For the text-containing cell, return its midpoint in [x, y] coordinate format. 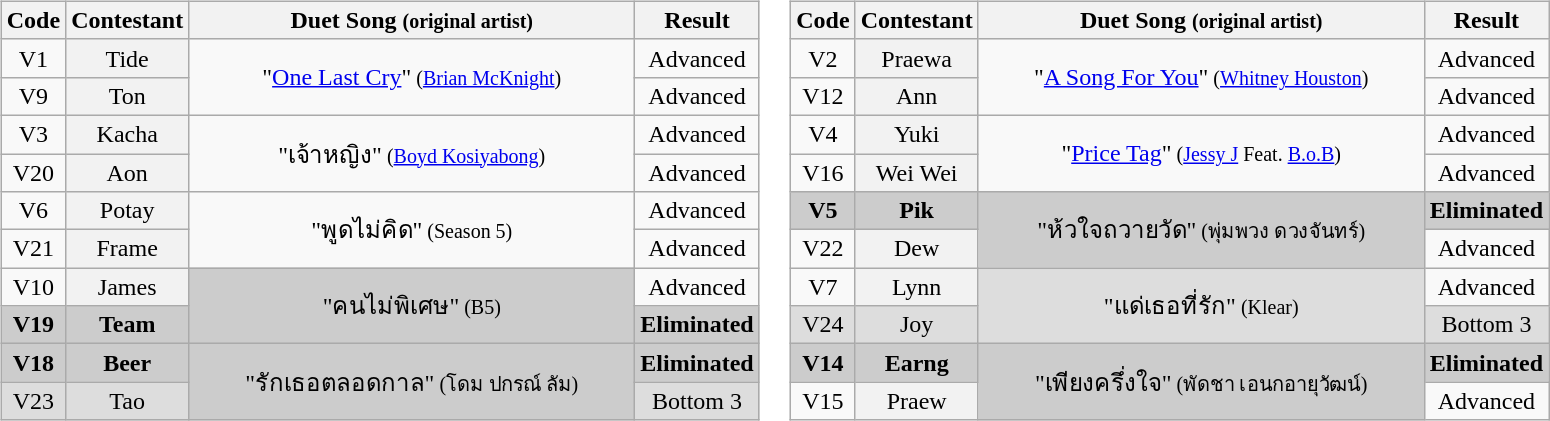
"ห้วใจถวายวัด" (พุ่มพวง ดวงจันทร์) [1201, 230]
"One Last Cry" (Brian McKnight) [412, 77]
Aon [128, 173]
V14 [823, 363]
V19 [33, 325]
V6 [33, 211]
Lynn [916, 287]
Earng [916, 363]
V7 [823, 287]
Ton [128, 96]
V20 [33, 173]
V1 [33, 58]
V9 [33, 96]
"Price Tag" (Jessy J Feat. B.o.B) [1201, 153]
Ann [916, 96]
V22 [823, 249]
Pik [916, 211]
"เจ้าหญิง" (Boyd Kosiyabong) [412, 153]
Tide [128, 58]
"เพียงครึ่งใจ" (พัดชา เอนกอายุวัฒน์) [1201, 382]
Yuki [916, 134]
Kacha [128, 134]
Joy [916, 325]
Tao [128, 401]
"แด่เธอที่รัก" (Klear) [1201, 306]
"A Song For You" (Whitney Houston) [1201, 77]
V2 [823, 58]
V15 [823, 401]
V23 [33, 401]
Potay [128, 211]
V12 [823, 96]
V24 [823, 325]
V5 [823, 211]
V21 [33, 249]
"รักเธอตลอดกาล" (โดม ปกรณ์ ลัม) [412, 382]
"คนไม่พิเศษ" (B5) [412, 306]
V3 [33, 134]
Wei Wei [916, 173]
Frame [128, 249]
V18 [33, 363]
V16 [823, 173]
Beer [128, 363]
"พูดไม่คิด" (Season 5) [412, 230]
James [128, 287]
Team [128, 325]
Dew [916, 249]
Praew [916, 401]
Praewa [916, 58]
V10 [33, 287]
V4 [823, 134]
